Return the [x, y] coordinate for the center point of the cell that contains the specified text.  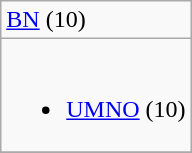
BN (10) [96, 20]
UMNO (10) [96, 96]
